Scan for the cell matching the given text and deliver its [X, Y] coordinate at center. 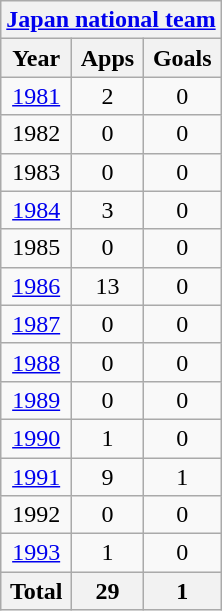
1986 [36, 286]
2 [108, 96]
Goals [182, 58]
1984 [36, 210]
Total [36, 591]
1993 [36, 553]
1991 [36, 477]
1989 [36, 400]
Year [36, 58]
1992 [36, 515]
1981 [36, 96]
1987 [36, 324]
Apps [108, 58]
Japan national team [111, 20]
1982 [36, 134]
29 [108, 591]
3 [108, 210]
1990 [36, 438]
9 [108, 477]
1988 [36, 362]
13 [108, 286]
1983 [36, 172]
1985 [36, 248]
